Identify which cell holds the provided text, then report its (X, Y) central coordinate. 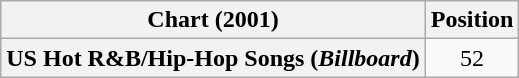
US Hot R&B/Hip-Hop Songs (Billboard) (213, 58)
52 (472, 58)
Chart (2001) (213, 20)
Position (472, 20)
